Return the (X, Y) coordinate for the center point of the cell that contains the specified text.  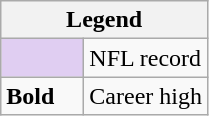
NFL record (146, 58)
Legend (104, 20)
Bold (42, 96)
Career high (146, 96)
